Extract the (X, Y) coordinate from the center of the cell holding the provided text.  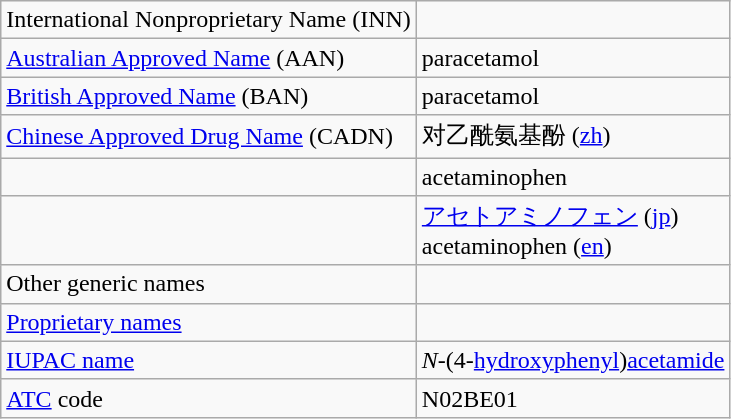
N02BE01 (573, 398)
N-(4-hydroxyphenyl)acetamide (573, 360)
International Nonproprietary Name (INN) (209, 20)
对乙酰氨基酚 (zh) (573, 136)
British Approved Name (BAN) (209, 96)
アセトアミノフェン (jp) acetaminophen (en) (573, 231)
Other generic names (209, 284)
Australian Approved Name (AAN) (209, 58)
IUPAC name (209, 360)
Chinese Approved Drug Name (CADN) (209, 136)
acetaminophen (573, 177)
ATC code (209, 398)
Proprietary names (209, 322)
